Extract the (X, Y) coordinate from the center of the cell holding the provided text.  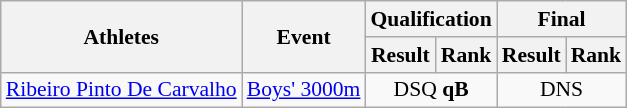
Qualification (430, 19)
Athletes (122, 36)
DNS (562, 90)
DSQ qB (430, 90)
Final (562, 19)
Event (304, 36)
Ribeiro Pinto De Carvalho (122, 90)
Boys' 3000m (304, 90)
